Identify which cell holds the provided text, then report its [x, y] central coordinate. 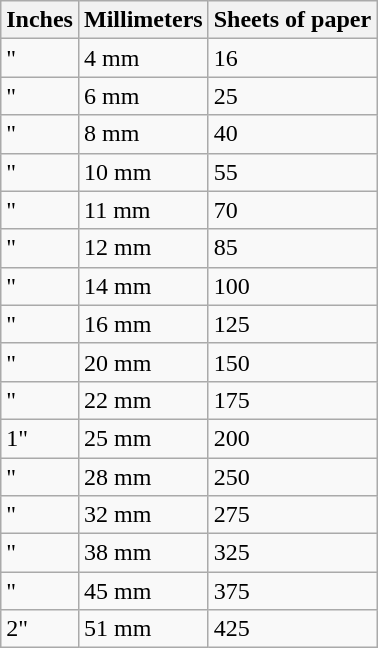
4 mm [143, 58]
70 [292, 210]
45 mm [143, 591]
325 [292, 553]
11 mm [143, 210]
125 [292, 324]
22 mm [143, 400]
40 [292, 134]
32 mm [143, 515]
28 mm [143, 477]
250 [292, 477]
25 [292, 96]
275 [292, 515]
55 [292, 172]
38 mm [143, 553]
100 [292, 286]
425 [292, 629]
12 mm [143, 248]
6 mm [143, 96]
16 [292, 58]
14 mm [143, 286]
16 mm [143, 324]
20 mm [143, 362]
Inches [40, 20]
150 [292, 362]
8 mm [143, 134]
Sheets of paper [292, 20]
2" [40, 629]
375 [292, 591]
Millimeters [143, 20]
200 [292, 438]
175 [292, 400]
51 mm [143, 629]
1" [40, 438]
85 [292, 248]
25 mm [143, 438]
10 mm [143, 172]
